From the cell containing the given text, extract its center point as [x, y] coordinate. 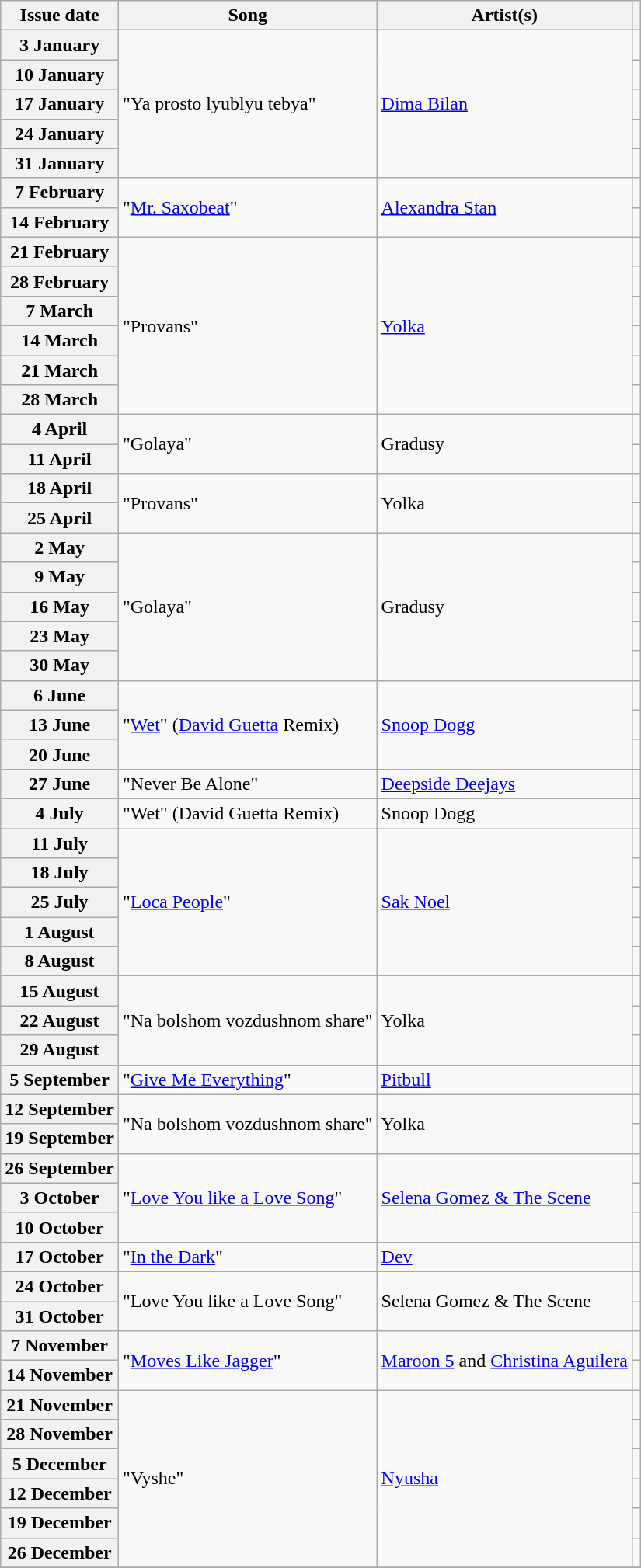
"Ya prosto lyublyu tebya" [247, 104]
15 August [60, 991]
6 June [60, 695]
8 August [60, 961]
Nyusha [504, 1479]
25 July [60, 902]
18 July [60, 873]
28 March [60, 400]
"Never Be Alone" [247, 784]
3 January [60, 45]
11 July [60, 843]
1 August [60, 932]
"Loca People" [247, 902]
2 May [60, 548]
20 June [60, 754]
22 August [60, 1020]
14 November [60, 1375]
4 July [60, 813]
7 November [60, 1346]
31 January [60, 163]
"Vyshe" [247, 1479]
12 September [60, 1109]
19 December [60, 1523]
7 February [60, 193]
Deepside Deejays [504, 784]
19 September [60, 1139]
16 May [60, 607]
Maroon 5 and Christina Aguilera [504, 1361]
"In the Dark" [247, 1257]
13 June [60, 725]
Pitbull [504, 1080]
"Mr. Saxobeat" [247, 207]
30 May [60, 666]
29 August [60, 1050]
24 January [60, 134]
25 April [60, 518]
21 November [60, 1405]
17 January [60, 104]
9 May [60, 577]
24 October [60, 1286]
7 March [60, 311]
"Moves Like Jagger" [247, 1361]
27 June [60, 784]
Issue date [60, 16]
21 February [60, 252]
Song [247, 16]
10 January [60, 75]
17 October [60, 1257]
Alexandra Stan [504, 207]
Sak Noel [504, 902]
Dima Bilan [504, 104]
12 December [60, 1493]
23 May [60, 636]
11 April [60, 459]
14 March [60, 340]
28 February [60, 281]
28 November [60, 1434]
26 September [60, 1168]
4 April [60, 429]
Artist(s) [504, 16]
26 December [60, 1552]
Dev [504, 1257]
5 September [60, 1080]
5 December [60, 1464]
3 October [60, 1198]
"Give Me Everything" [247, 1080]
18 April [60, 488]
21 March [60, 370]
31 October [60, 1316]
10 October [60, 1227]
14 February [60, 222]
